Output the (x, y) coordinate of the center of the cell containing the given text.  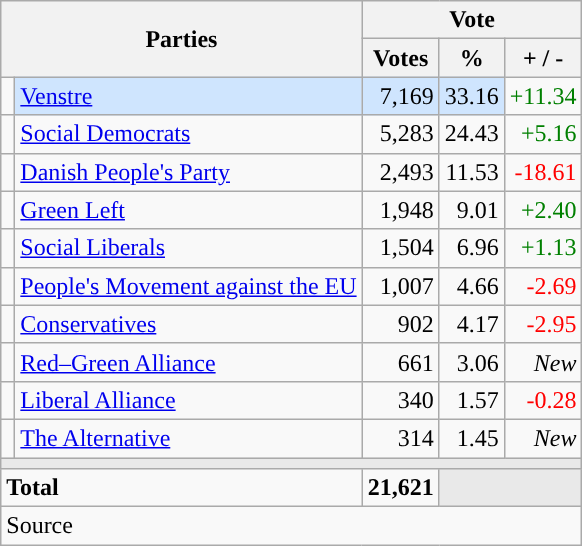
2,493 (400, 172)
Parties (182, 39)
% (472, 58)
-2.69 (543, 286)
1,007 (400, 286)
Votes (400, 58)
9.01 (472, 210)
+5.16 (543, 134)
5,283 (400, 134)
1.45 (472, 438)
1.57 (472, 400)
+11.34 (543, 96)
-18.61 (543, 172)
33.16 (472, 96)
Red–Green Alliance (188, 362)
Vote (472, 20)
Venstre (188, 96)
Danish People's Party (188, 172)
Conservatives (188, 324)
340 (400, 400)
The Alternative (188, 438)
Social Democrats (188, 134)
314 (400, 438)
3.06 (472, 362)
902 (400, 324)
4.17 (472, 324)
Liberal Alliance (188, 400)
Total (182, 488)
-0.28 (543, 400)
7,169 (400, 96)
People's Movement against the EU (188, 286)
+ / - (543, 58)
Source (292, 526)
4.66 (472, 286)
1,504 (400, 248)
661 (400, 362)
24.43 (472, 134)
21,621 (400, 488)
-2.95 (543, 324)
1,948 (400, 210)
+1.13 (543, 248)
Green Left (188, 210)
6.96 (472, 248)
Social Liberals (188, 248)
11.53 (472, 172)
+2.40 (543, 210)
